Detect which cell encompasses the target text, then output its (x, y) center coordinate. 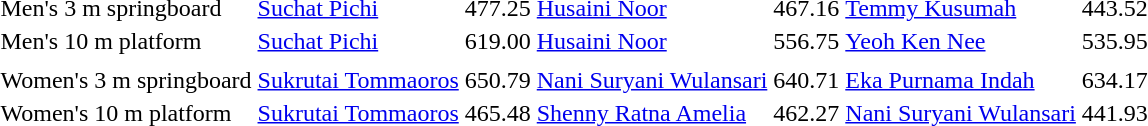
Husaini Noor (652, 41)
Nani Suryani Wulansari (652, 80)
556.75 (806, 41)
Eka Purnama Indah (961, 80)
640.71 (806, 80)
Sukrutai Tommaoros (358, 80)
Suchat Pichi (358, 41)
650.79 (498, 80)
619.00 (498, 41)
Yeoh Ken Nee (961, 41)
